Extract the [X, Y] coordinate from the center of the cell holding the provided text.  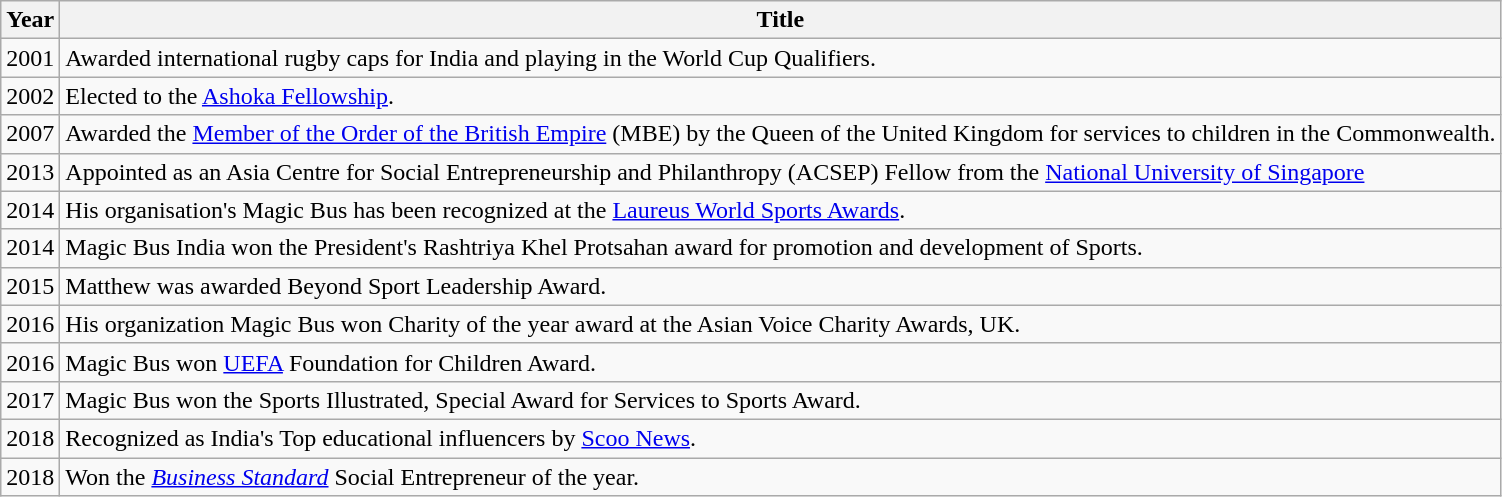
2001 [30, 58]
Magic Bus won the Sports Illustrated, Special Award for Services to Sports Award. [780, 400]
Appointed as an Asia Centre for Social Entrepreneurship and Philanthropy (ACSEP) Fellow from the National University of Singapore [780, 172]
2013 [30, 172]
2002 [30, 96]
Matthew was awarded Beyond Sport Leadership Award. [780, 286]
Elected to the Ashoka Fellowship. [780, 96]
2007 [30, 134]
Year [30, 20]
2017 [30, 400]
His organisation's Magic Bus has been recognized at the Laureus World Sports Awards. [780, 210]
Magic Bus won UEFA Foundation for Children Award. [780, 362]
Awarded the Member of the Order of the British Empire (MBE) by the Queen of the United Kingdom for services to children in the Commonwealth. [780, 134]
Magic Bus India won the President's Rashtriya Khel Protsahan award for promotion and development of Sports. [780, 248]
Won the Business Standard Social Entrepreneur of the year. [780, 477]
2015 [30, 286]
Awarded international rugby caps for India and playing in the World Cup Qualifiers. [780, 58]
Recognized as India's Top educational influencers by Scoo News. [780, 438]
Title [780, 20]
His organization Magic Bus won Charity of the year award at the Asian Voice Charity Awards, UK. [780, 324]
